Scan for the cell matching the given text and deliver its [X, Y] coordinate at center. 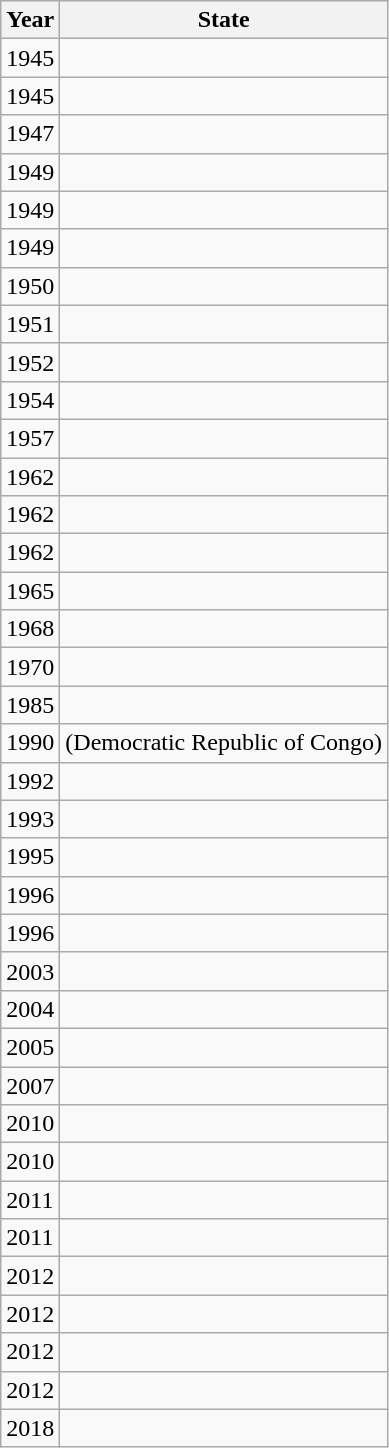
1993 [30, 819]
1952 [30, 362]
Year [30, 20]
State [224, 20]
2018 [30, 1428]
1985 [30, 705]
1957 [30, 438]
1970 [30, 667]
1965 [30, 591]
1995 [30, 857]
2004 [30, 1009]
2007 [30, 1085]
(Democratic Republic of Congo) [224, 743]
1990 [30, 743]
1992 [30, 781]
1968 [30, 629]
1950 [30, 286]
2003 [30, 971]
1951 [30, 324]
1947 [30, 134]
2005 [30, 1047]
1954 [30, 400]
